From the cell containing the given text, extract its center point as [x, y] coordinate. 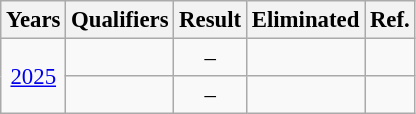
Eliminated [305, 20]
Ref. [390, 20]
Qualifiers [120, 20]
Result [210, 20]
2025 [34, 76]
Years [34, 20]
